Return [X, Y] of the center of cell containing provided text 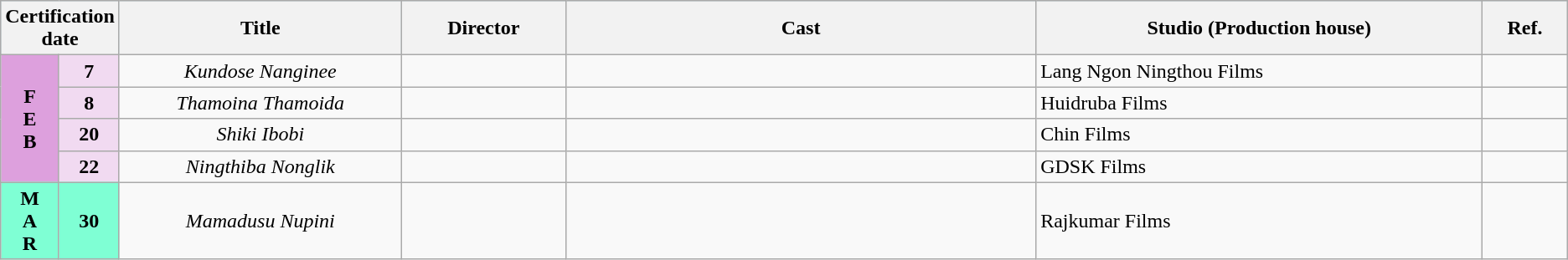
22 [89, 166]
Studio (Production house) [1260, 28]
Kundose Nanginee [260, 71]
Ref. [1524, 28]
Lang Ngon Ningthou Films [1260, 71]
20 [89, 135]
GDSK Films [1260, 166]
Title [260, 28]
Ningthiba Nonglik [260, 166]
MAR [30, 221]
Huidruba Films [1260, 103]
Thamoina Thamoida [260, 103]
Cast [801, 28]
30 [89, 221]
FEB [30, 119]
Director [483, 28]
Rajkumar Films [1260, 221]
Chin Films [1260, 135]
7 [89, 71]
Certification date [60, 28]
Mamadusu Nupini [260, 221]
Shiki Ibobi [260, 135]
8 [89, 103]
